Extract the (X, Y) coordinate from the center of the cell holding the provided text.  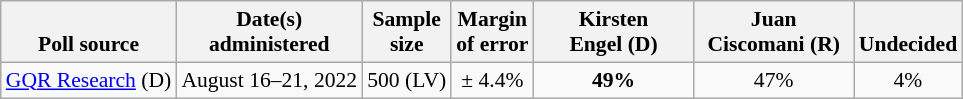
Undecided (908, 32)
Date(s)administered (269, 32)
Samplesize (406, 32)
4% (908, 80)
August 16–21, 2022 (269, 80)
GQR Research (D) (89, 80)
500 (LV) (406, 80)
47% (774, 80)
KirstenEngel (D) (613, 32)
JuanCiscomani (R) (774, 32)
49% (613, 80)
± 4.4% (492, 80)
Poll source (89, 32)
Marginof error (492, 32)
